Provide the [x, y] coordinate of the cell's center where the given text is located.  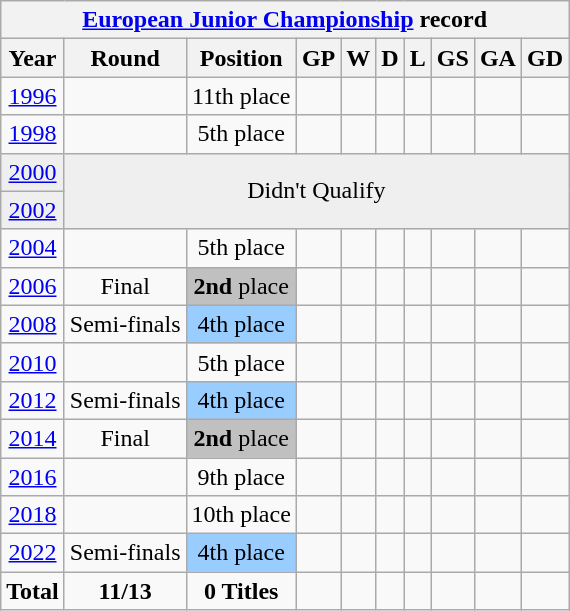
2004 [33, 248]
2000 [33, 172]
D [390, 58]
2006 [33, 286]
11th place [241, 96]
GD [544, 58]
GP [318, 58]
1996 [33, 96]
GA [498, 58]
11/13 [125, 591]
2010 [33, 362]
2012 [33, 400]
1998 [33, 134]
GS [452, 58]
2022 [33, 553]
Position [241, 58]
L [418, 58]
Didn't Qualify [316, 191]
Round [125, 58]
2016 [33, 477]
2002 [33, 210]
2014 [33, 438]
Year [33, 58]
2018 [33, 515]
0 Titles [241, 591]
European Junior Championship record [285, 20]
Total [33, 591]
2008 [33, 324]
W [358, 58]
10th place [241, 515]
9th place [241, 477]
